From the cell containing the given text, extract its center point as [x, y] coordinate. 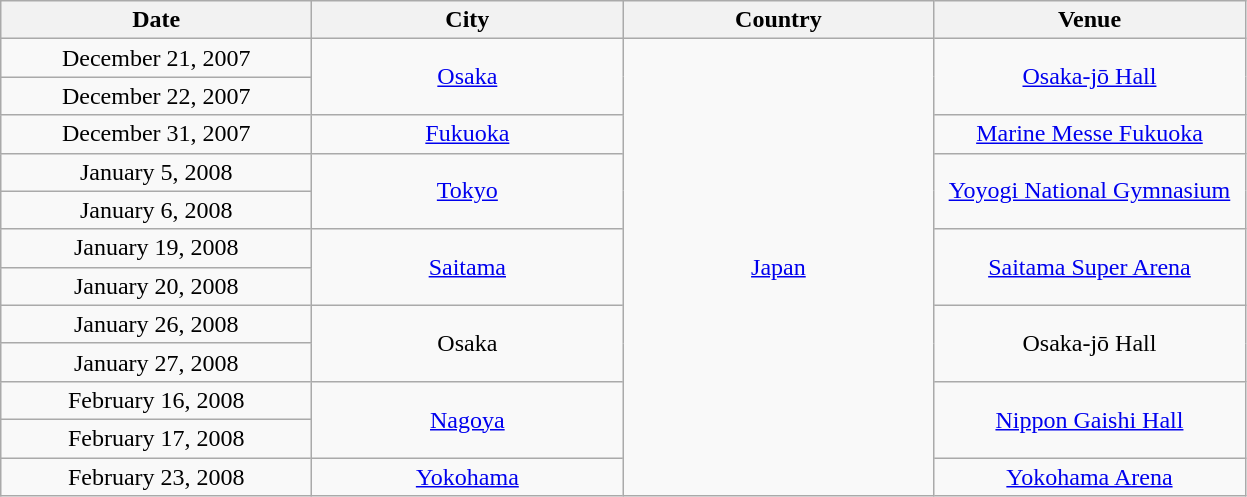
Marine Messe Fukuoka [1090, 134]
Country [778, 20]
Fukuoka [468, 134]
Yoyogi National Gymnasium [1090, 191]
Saitama [468, 267]
January 6, 2008 [156, 210]
February 17, 2008 [156, 438]
February 23, 2008 [156, 477]
Saitama Super Arena [1090, 267]
Tokyo [468, 191]
January 19, 2008 [156, 248]
January 26, 2008 [156, 324]
Venue [1090, 20]
Date [156, 20]
December 31, 2007 [156, 134]
City [468, 20]
Japan [778, 268]
Yokohama [468, 477]
Nippon Gaishi Hall [1090, 419]
Yokohama Arena [1090, 477]
January 20, 2008 [156, 286]
January 5, 2008 [156, 172]
December 21, 2007 [156, 58]
December 22, 2007 [156, 96]
January 27, 2008 [156, 362]
February 16, 2008 [156, 400]
Nagoya [468, 419]
